For the text-containing cell, return its midpoint in [x, y] coordinate format. 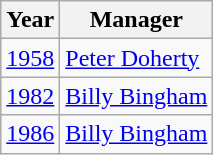
1986 [30, 134]
1982 [30, 96]
Peter Doherty [136, 58]
Manager [136, 20]
Year [30, 20]
1958 [30, 58]
